For the text-containing cell, return its midpoint in [X, Y] coordinate format. 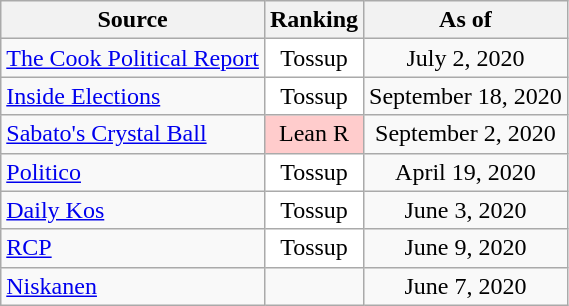
September 18, 2020 [466, 96]
Lean R [314, 134]
As of [466, 20]
September 2, 2020 [466, 134]
June 9, 2020 [466, 248]
Source [133, 20]
Sabato's Crystal Ball [133, 134]
July 2, 2020 [466, 58]
The Cook Political Report [133, 58]
June 7, 2020 [466, 286]
Ranking [314, 20]
Inside Elections [133, 96]
June 3, 2020 [466, 210]
Politico [133, 172]
Daily Kos [133, 210]
RCP [133, 248]
Niskanen [133, 286]
April 19, 2020 [466, 172]
